Output the (x, y) coordinate of the center of the cell containing the given text.  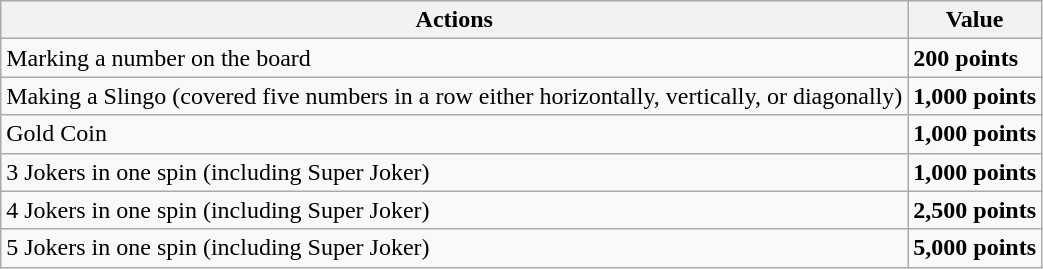
Value (975, 20)
Making a Slingo (covered five numbers in a row either horizontally, vertically, or diagonally) (454, 96)
Gold Coin (454, 134)
2,500 points (975, 210)
Actions (454, 20)
5 Jokers in one spin (including Super Joker) (454, 248)
4 Jokers in one spin (including Super Joker) (454, 210)
Marking a number on the board (454, 58)
200 points (975, 58)
5,000 points (975, 248)
3 Jokers in one spin (including Super Joker) (454, 172)
